Detect which cell encompasses the target text, then output its [x, y] center coordinate. 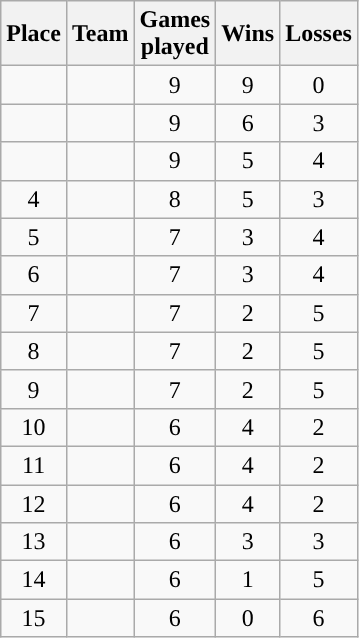
12 [34, 503]
10 [34, 427]
14 [34, 580]
Gamesplayed [175, 34]
Wins [248, 34]
Place [34, 34]
1 [248, 580]
Team [100, 34]
Losses [319, 34]
15 [34, 618]
13 [34, 542]
11 [34, 465]
